Detect which cell encompasses the target text, then output its (X, Y) center coordinate. 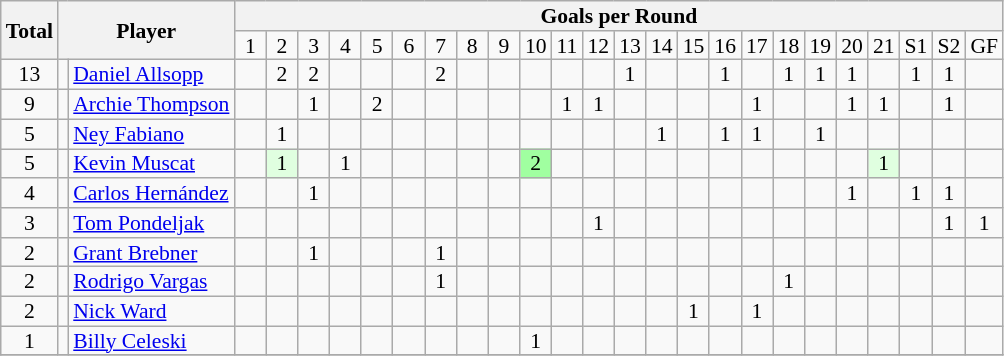
Billy Celeski (151, 341)
GF (984, 46)
Player (146, 30)
11 (568, 46)
S2 (948, 46)
Nick Ward (151, 312)
10 (536, 46)
16 (725, 46)
19 (820, 46)
12 (598, 46)
Archie Thompson (151, 105)
Total (30, 30)
Ney Fabiano (151, 134)
Daniel Allsopp (151, 75)
Carlos Hernández (151, 193)
20 (852, 46)
15 (694, 46)
14 (662, 46)
Goals per Round (618, 16)
18 (789, 46)
7 (441, 46)
Kevin Muscat (151, 164)
6 (409, 46)
S1 (916, 46)
17 (757, 46)
21 (884, 46)
Tom Pondeljak (151, 223)
Grant Brebner (151, 253)
Rodrigo Vargas (151, 282)
8 (472, 46)
